Extract the [x, y] coordinate from the center of the cell holding the provided text.  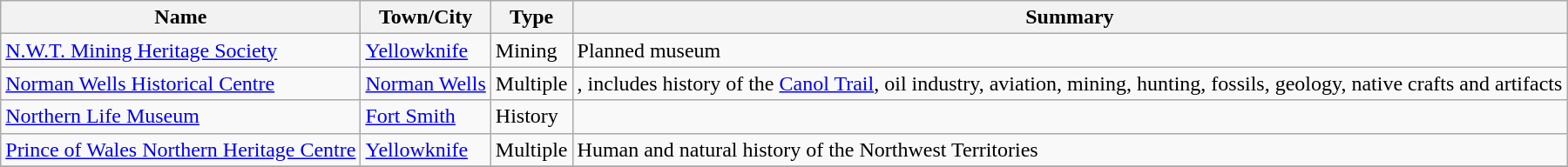
, includes history of the Canol Trail, oil industry, aviation, mining, hunting, fossils, geology, native crafts and artifacts [1070, 83]
Northern Life Museum [181, 117]
Human and natural history of the Northwest Territories [1070, 150]
Planned museum [1070, 50]
History [531, 117]
Norman Wells Historical Centre [181, 83]
Norman Wells [425, 83]
Type [531, 17]
Mining [531, 50]
Prince of Wales Northern Heritage Centre [181, 150]
Name [181, 17]
N.W.T. Mining Heritage Society [181, 50]
Town/City [425, 17]
Summary [1070, 17]
Fort Smith [425, 117]
